Return the [X, Y] coordinate for the center point of the cell that contains the specified text.  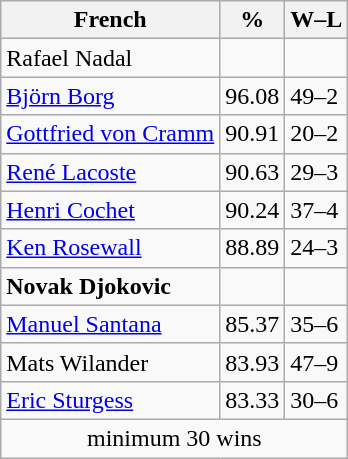
88.89 [252, 248]
20–2 [316, 134]
85.37 [252, 324]
W–L [316, 20]
83.33 [252, 400]
French [110, 20]
Björn Borg [110, 96]
83.93 [252, 362]
47–9 [316, 362]
% [252, 20]
Ken Rosewall [110, 248]
Eric Sturgess [110, 400]
René Lacoste [110, 172]
90.24 [252, 210]
35–6 [316, 324]
29–3 [316, 172]
minimum 30 wins [174, 438]
Henri Cochet [110, 210]
49–2 [316, 96]
Manuel Santana [110, 324]
Mats Wilander [110, 362]
24–3 [316, 248]
Gottfried von Cramm [110, 134]
Novak Djokovic [110, 286]
96.08 [252, 96]
37–4 [316, 210]
Rafael Nadal [110, 58]
30–6 [316, 400]
90.63 [252, 172]
90.91 [252, 134]
